Identify which cell holds the provided text, then report its [x, y] central coordinate. 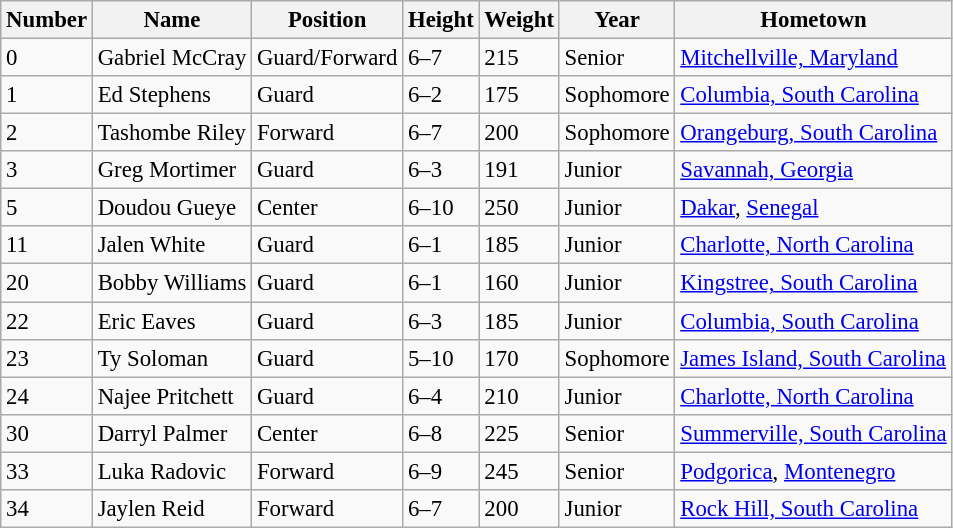
6–10 [441, 208]
Jalen White [172, 245]
Weight [519, 20]
34 [47, 509]
Rock Hill, South Carolina [814, 509]
Tashombe Riley [172, 133]
Darryl Palmer [172, 433]
Ty Soloman [172, 358]
Position [328, 20]
250 [519, 208]
Bobby Williams [172, 283]
Guard/Forward [328, 58]
5–10 [441, 358]
Dakar, Senegal [814, 208]
Hometown [814, 20]
Greg Mortimer [172, 170]
Doudou Gueye [172, 208]
215 [519, 58]
225 [519, 433]
20 [47, 283]
11 [47, 245]
5 [47, 208]
24 [47, 396]
Mitchellville, Maryland [814, 58]
Savannah, Georgia [814, 170]
210 [519, 396]
Gabriel McCray [172, 58]
30 [47, 433]
0 [47, 58]
191 [519, 170]
23 [47, 358]
Year [617, 20]
Eric Eaves [172, 321]
6–4 [441, 396]
James Island, South Carolina [814, 358]
160 [519, 283]
3 [47, 170]
6–8 [441, 433]
175 [519, 95]
Summerville, South Carolina [814, 433]
Ed Stephens [172, 95]
1 [47, 95]
33 [47, 471]
Luka Radovic [172, 471]
170 [519, 358]
6–9 [441, 471]
Najee Pritchett [172, 396]
Jaylen Reid [172, 509]
2 [47, 133]
Kingstree, South Carolina [814, 283]
22 [47, 321]
Podgorica, Montenegro [814, 471]
Number [47, 20]
Name [172, 20]
Height [441, 20]
Orangeburg, South Carolina [814, 133]
245 [519, 471]
6–2 [441, 95]
